Extract the [X, Y] coordinate from the center of the cell holding the provided text.  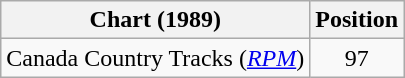
97 [357, 58]
Canada Country Tracks (RPM) [156, 58]
Chart (1989) [156, 20]
Position [357, 20]
